Find where the given text appears and provide that cell's center as (X, Y) coordinate. 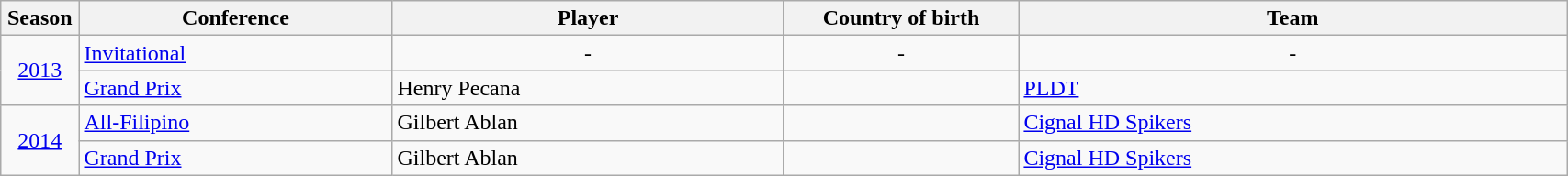
2014 (40, 140)
Season (40, 18)
2013 (40, 71)
Henry Pecana (588, 88)
PLDT (1293, 88)
Team (1293, 18)
Country of birth (901, 18)
Invitational (235, 53)
Player (588, 18)
Conference (235, 18)
All-Filipino (235, 123)
